For the text-containing cell, return its midpoint in [x, y] coordinate format. 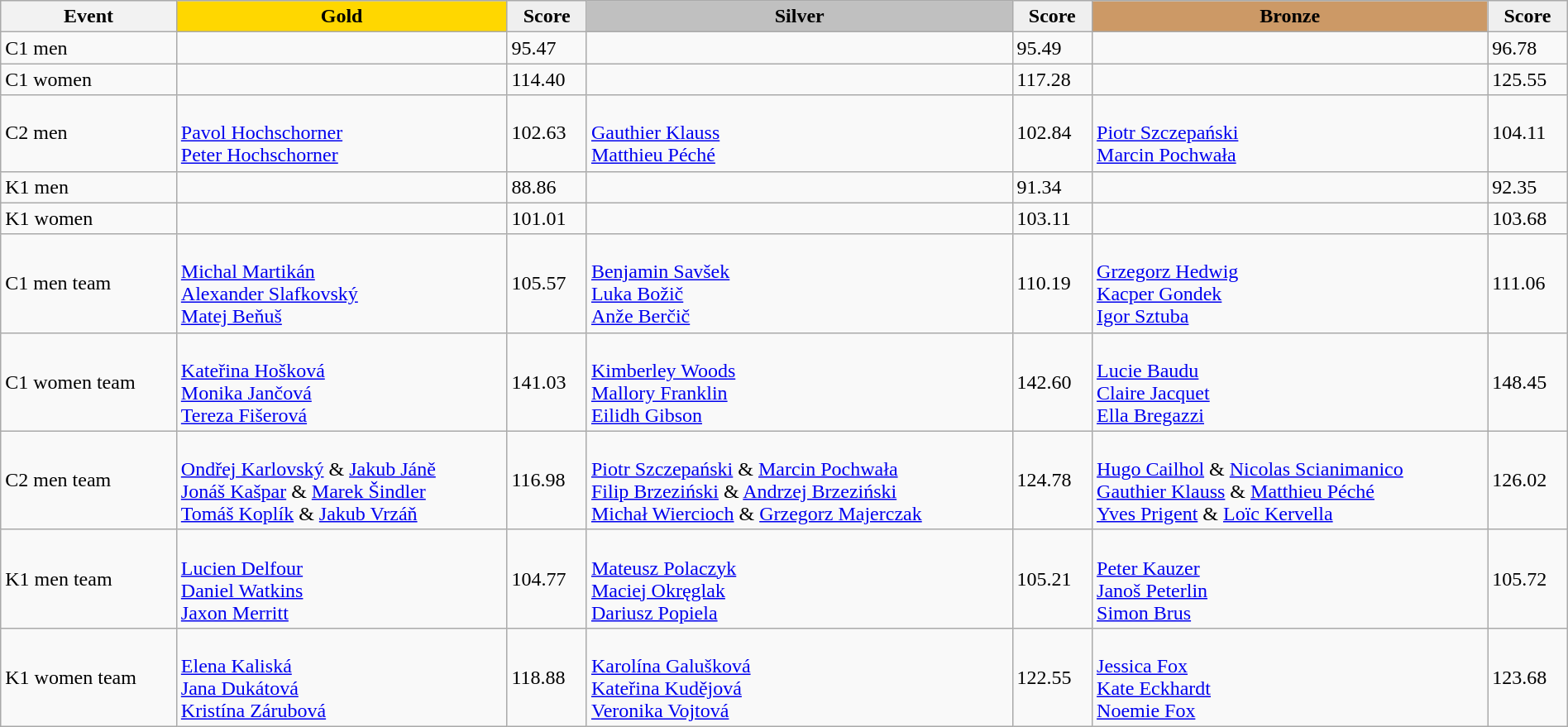
102.84 [1052, 133]
88.86 [547, 187]
Michal MartikánAlexander SlafkovskýMatej Beňuš [342, 283]
Kimberley WoodsMallory FranklinEilidh Gibson [799, 382]
Peter KauzerJanoš PeterlinSimon Brus [1290, 579]
Lucien DelfourDaniel WatkinsJaxon Merritt [342, 579]
116.98 [547, 480]
114.40 [547, 79]
126.02 [1528, 480]
Mateusz PolaczykMaciej OkręglakDariusz Popiela [799, 579]
Grzegorz HedwigKacper GondekIgor Sztuba [1290, 283]
Piotr SzczepańskiMarcin Pochwała [1290, 133]
95.47 [547, 48]
Benjamin SavšekLuka BožičAnže Berčič [799, 283]
101.01 [547, 218]
Gauthier KlaussMatthieu Péché [799, 133]
Jessica FoxKate EckhardtNoemie Fox [1290, 677]
Hugo Cailhol & Nicolas ScianimanicoGauthier Klauss & Matthieu PéchéYves Prigent & Loïc Kervella [1290, 480]
141.03 [547, 382]
148.45 [1528, 382]
105.72 [1528, 579]
105.57 [547, 283]
C1 women team [89, 382]
111.06 [1528, 283]
103.68 [1528, 218]
123.68 [1528, 677]
96.78 [1528, 48]
91.34 [1052, 187]
122.55 [1052, 677]
103.11 [1052, 218]
117.28 [1052, 79]
Ondřej Karlovský & Jakub JáněJonáš Kašpar & Marek ŠindlerTomáš Koplík & Jakub Vrzáň [342, 480]
118.88 [547, 677]
Gold [342, 17]
104.11 [1528, 133]
Bronze [1290, 17]
K1 men team [89, 579]
Event [89, 17]
Pavol HochschornerPeter Hochschorner [342, 133]
104.77 [547, 579]
102.63 [547, 133]
124.78 [1052, 480]
C1 women [89, 79]
K1 women team [89, 677]
K1 women [89, 218]
Piotr Szczepański & Marcin PochwałaFilip Brzeziński & Andrzej BrzezińskiMichał Wiercioch & Grzegorz Majerczak [799, 480]
Silver [799, 17]
Lucie BauduClaire JacquetElla Bregazzi [1290, 382]
Kateřina HoškováMonika JančováTereza Fišerová [342, 382]
C2 men team [89, 480]
105.21 [1052, 579]
110.19 [1052, 283]
C2 men [89, 133]
142.60 [1052, 382]
C1 men team [89, 283]
Karolína GaluškováKateřina KudějováVeronika Vojtová [799, 677]
Elena KaliskáJana DukátováKristína Zárubová [342, 677]
95.49 [1052, 48]
125.55 [1528, 79]
C1 men [89, 48]
92.35 [1528, 187]
K1 men [89, 187]
